From the cell containing the given text, extract its center point as [x, y] coordinate. 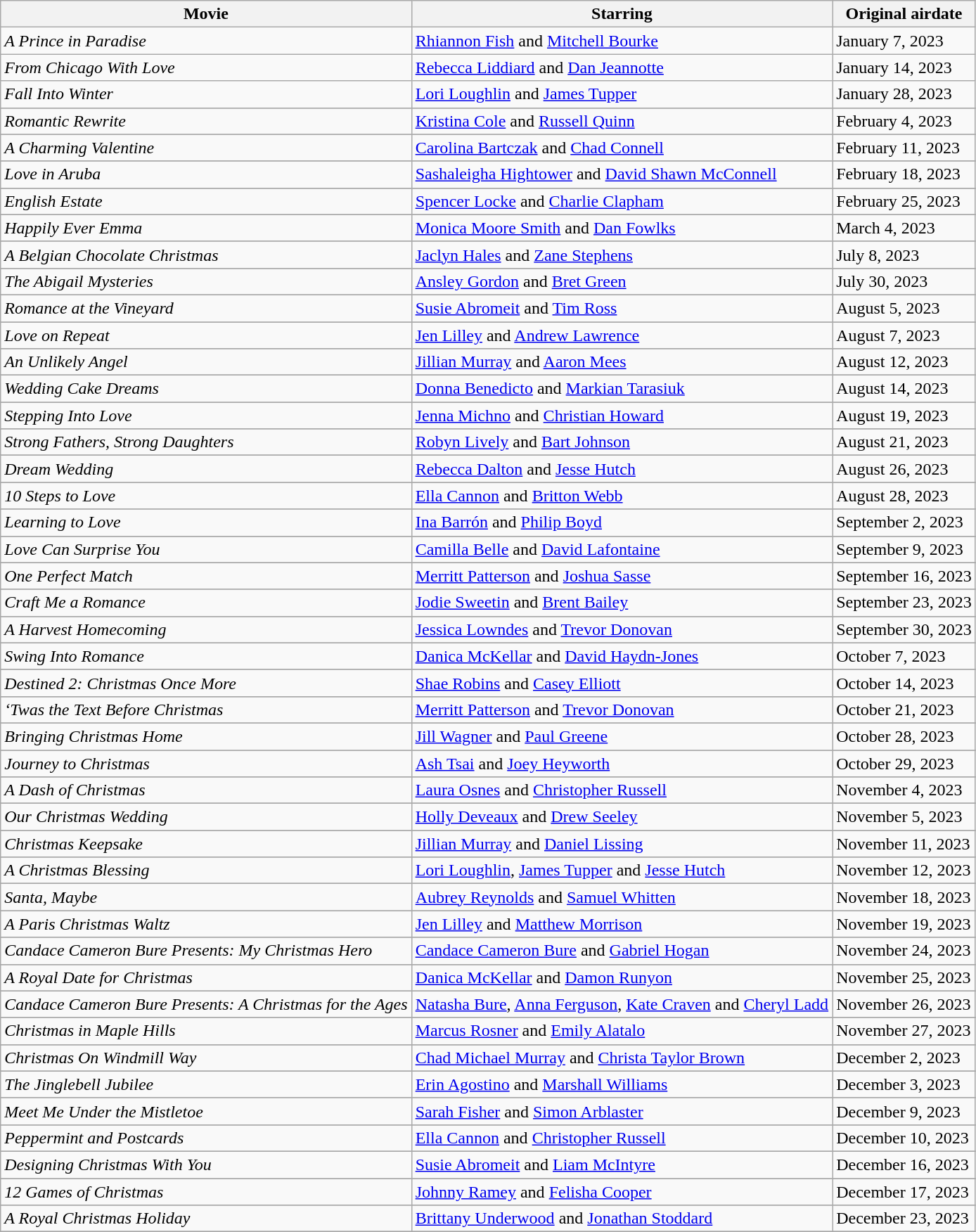
Brittany Underwood and Jonathan Stoddard [622, 1219]
A Dash of Christmas [206, 790]
July 8, 2023 [904, 255]
Chad Michael Murray and Christa Taylor Brown [622, 1058]
September 23, 2023 [904, 603]
November 12, 2023 [904, 871]
Happily Ever Emma [206, 228]
October 29, 2023 [904, 763]
Love in Aruba [206, 174]
Rhiannon Fish and Mitchell Bourke [622, 41]
October 21, 2023 [904, 710]
Learning to Love [206, 522]
Dream Wedding [206, 469]
Shae Robins and Casey Elliott [622, 683]
English Estate [206, 201]
Romantic Rewrite [206, 121]
Romance at the Vineyard [206, 308]
Original airdate [904, 14]
From Chicago With Love [206, 68]
Ella Cannon and Christopher Russell [622, 1138]
Meet Me Under the Mistletoe [206, 1111]
Journey to Christmas [206, 763]
12 Games of Christmas [206, 1192]
A Paris Christmas Waltz [206, 924]
August 5, 2023 [904, 308]
Ansley Gordon and Bret Green [622, 281]
Candace Cameron Bure and Gabriel Hogan [622, 951]
Erin Agostino and Marshall Williams [622, 1084]
December 3, 2023 [904, 1084]
A Harvest Homecoming [206, 629]
Lori Loughlin and James Tupper [622, 94]
November 26, 2023 [904, 1004]
Susie Abromeit and Liam McIntyre [622, 1164]
Jen Lilley and Andrew Lawrence [622, 335]
October 28, 2023 [904, 736]
October 7, 2023 [904, 656]
February 18, 2023 [904, 174]
Movie [206, 14]
Jen Lilley and Matthew Morrison [622, 924]
August 26, 2023 [904, 469]
November 11, 2023 [904, 844]
Ella Cannon and Britton Webb [622, 496]
Marcus Rosner and Emily Alatalo [622, 1031]
Wedding Cake Dreams [206, 389]
An Unlikely Angel [206, 362]
Aubrey Reynolds and Samuel Whitten [622, 897]
Jill Wagner and Paul Greene [622, 736]
Destined 2: Christmas Once More [206, 683]
Designing Christmas With You [206, 1164]
August 19, 2023 [904, 416]
September 2, 2023 [904, 522]
August 21, 2023 [904, 442]
Ash Tsai and Joey Heyworth [622, 763]
Bringing Christmas Home [206, 736]
Merritt Patterson and Trevor Donovan [622, 710]
September 9, 2023 [904, 549]
January 28, 2023 [904, 94]
August 7, 2023 [904, 335]
Starring [622, 14]
Robyn Lively and Bart Johnson [622, 442]
Jenna Michno and Christian Howard [622, 416]
Swing Into Romance [206, 656]
Christmas Keepsake [206, 844]
December 10, 2023 [904, 1138]
November 27, 2023 [904, 1031]
Sashaleigha Hightower and David Shawn McConnell [622, 174]
July 30, 2023 [904, 281]
February 25, 2023 [904, 201]
A Prince in Paradise [206, 41]
November 5, 2023 [904, 817]
Jodie Sweetin and Brent Bailey [622, 603]
February 11, 2023 [904, 148]
August 12, 2023 [904, 362]
August 14, 2023 [904, 389]
Jessica Lowndes and Trevor Donovan [622, 629]
November 18, 2023 [904, 897]
December 9, 2023 [904, 1111]
November 4, 2023 [904, 790]
Jillian Murray and Daniel Lissing [622, 844]
Carolina Bartczak and Chad Connell [622, 148]
Kristina Cole and Russell Quinn [622, 121]
October 14, 2023 [904, 683]
Candace Cameron Bure Presents: My Christmas Hero [206, 951]
Ina Barrón and Philip Boyd [622, 522]
A Charming Valentine [206, 148]
The Abigail Mysteries [206, 281]
Rebecca Dalton and Jesse Hutch [622, 469]
September 16, 2023 [904, 576]
Santa, Maybe [206, 897]
A Belgian Chocolate Christmas [206, 255]
February 4, 2023 [904, 121]
Fall Into Winter [206, 94]
Laura Osnes and Christopher Russell [622, 790]
Holly Deveaux and Drew Seeley [622, 817]
November 24, 2023 [904, 951]
December 23, 2023 [904, 1219]
Candace Cameron Bure Presents: A Christmas for the Ages [206, 1004]
Johnny Ramey and Felisha Cooper [622, 1192]
Craft Me a Romance [206, 603]
Camilla Belle and David Lafontaine [622, 549]
Christmas On Windmill Way [206, 1058]
November 25, 2023 [904, 977]
Susie Abromeit and Tim Ross [622, 308]
Rebecca Liddiard and Dan Jeannotte [622, 68]
January 7, 2023 [904, 41]
A Royal Date for Christmas [206, 977]
Christmas in Maple Hills [206, 1031]
Spencer Locke and Charlie Clapham [622, 201]
A Christmas Blessing [206, 871]
10 Steps to Love [206, 496]
December 17, 2023 [904, 1192]
November 19, 2023 [904, 924]
A Royal Christmas Holiday [206, 1219]
Merritt Patterson and Joshua Sasse [622, 576]
One Perfect Match [206, 576]
December 16, 2023 [904, 1164]
The Jinglebell Jubilee [206, 1084]
Donna Benedicto and Markian Tarasiuk [622, 389]
September 30, 2023 [904, 629]
Love on Repeat [206, 335]
Our Christmas Wedding [206, 817]
‘Twas the Text Before Christmas [206, 710]
Love Can Surprise You [206, 549]
Natasha Bure, Anna Ferguson, Kate Craven and Cheryl Ladd [622, 1004]
December 2, 2023 [904, 1058]
March 4, 2023 [904, 228]
Sarah Fisher and Simon Arblaster [622, 1111]
Danica McKellar and Damon Runyon [622, 977]
Strong Fathers, Strong Daughters [206, 442]
Peppermint and Postcards [206, 1138]
Lori Loughlin, James Tupper and Jesse Hutch [622, 871]
Monica Moore Smith and Dan Fowlks [622, 228]
Danica McKellar and David Haydn-Jones [622, 656]
Jillian Murray and Aaron Mees [622, 362]
January 14, 2023 [904, 68]
August 28, 2023 [904, 496]
Jaclyn Hales and Zane Stephens [622, 255]
Stepping Into Love [206, 416]
